Return [X, Y] of the center of cell containing provided text 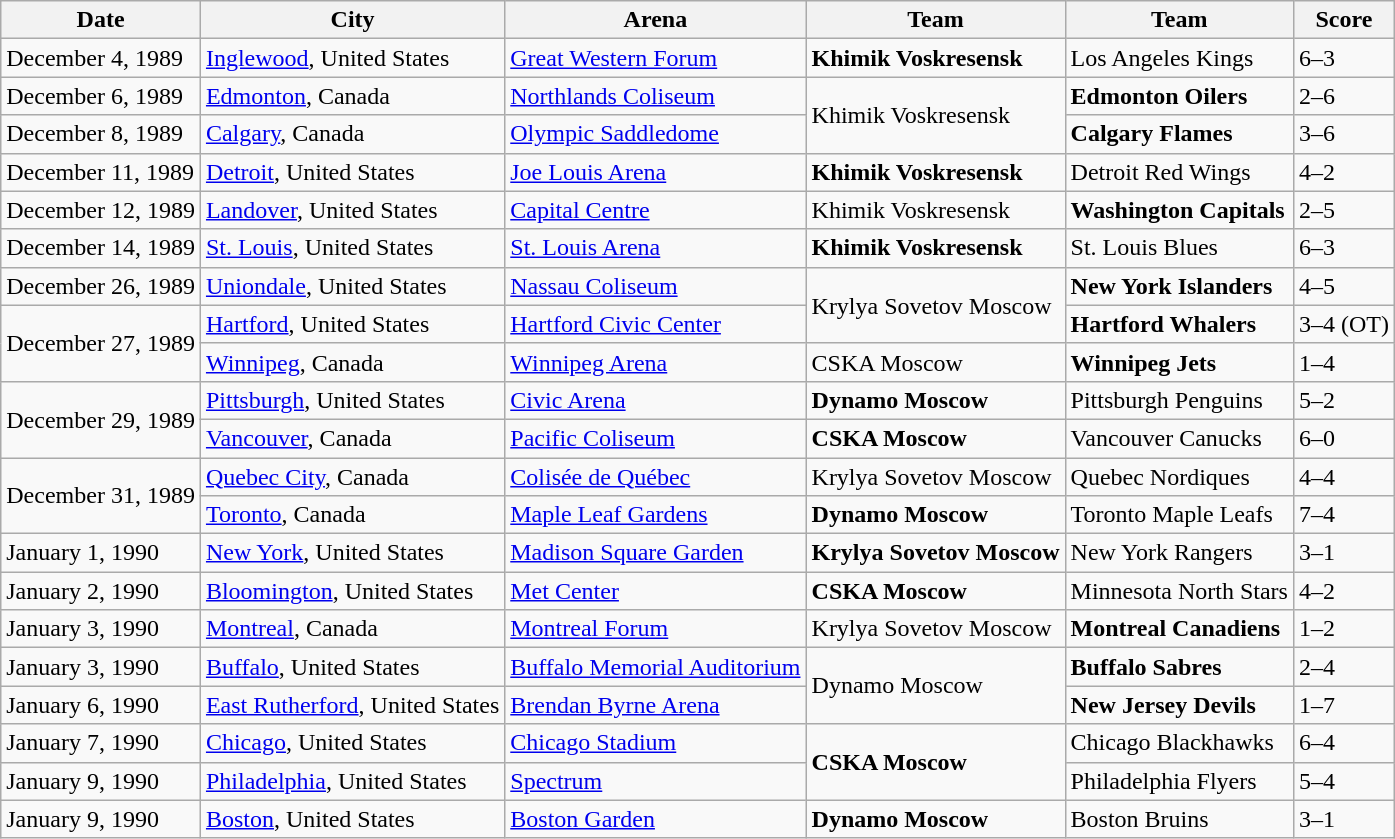
Madison Square Garden [656, 553]
Edmonton Oilers [1179, 96]
St. Louis, United States [352, 248]
January 1, 1990 [101, 553]
Chicago, United States [352, 743]
3–4 (OT) [1344, 324]
Buffalo Memorial Auditorium [656, 667]
Winnipeg Arena [656, 362]
Boston Garden [656, 819]
Arena [656, 20]
Inglewood, United States [352, 58]
Buffalo, United States [352, 667]
2–4 [1344, 667]
Quebec City, Canada [352, 477]
Colisée de Québec [656, 477]
Date [101, 20]
Brendan Byrne Arena [656, 705]
Montreal Canadiens [1179, 629]
Winnipeg, Canada [352, 362]
6–4 [1344, 743]
Philadelphia, United States [352, 781]
East Rutherford, United States [352, 705]
Pittsburgh Penguins [1179, 400]
1–7 [1344, 705]
City [352, 20]
5–4 [1344, 781]
Washington Capitals [1179, 210]
December 14, 1989 [101, 248]
Spectrum [656, 781]
December 26, 1989 [101, 286]
Chicago Blackhawks [1179, 743]
1–4 [1344, 362]
Montreal, Canada [352, 629]
3–6 [1344, 134]
December 27, 1989 [101, 343]
7–4 [1344, 515]
Landover, United States [352, 210]
5–2 [1344, 400]
Vancouver, Canada [352, 438]
Philadelphia Flyers [1179, 781]
Vancouver Canucks [1179, 438]
New York Rangers [1179, 553]
Northlands Coliseum [656, 96]
Montreal Forum [656, 629]
Boston, United States [352, 819]
Hartford Civic Center [656, 324]
Calgary, Canada [352, 134]
New York, United States [352, 553]
December 12, 1989 [101, 210]
December 29, 1989 [101, 419]
Los Angeles Kings [1179, 58]
Civic Arena [656, 400]
December 4, 1989 [101, 58]
Detroit Red Wings [1179, 172]
4–4 [1344, 477]
4–5 [1344, 286]
Pittsburgh, United States [352, 400]
Buffalo Sabres [1179, 667]
December 11, 1989 [101, 172]
January 2, 1990 [101, 591]
New Jersey Devils [1179, 705]
December 31, 1989 [101, 496]
January 7, 1990 [101, 743]
Calgary Flames [1179, 134]
Hartford, United States [352, 324]
Uniondale, United States [352, 286]
Nassau Coliseum [656, 286]
December 6, 1989 [101, 96]
2–5 [1344, 210]
Maple Leaf Gardens [656, 515]
Boston Bruins [1179, 819]
Toronto Maple Leafs [1179, 515]
Detroit, United States [352, 172]
Pacific Coliseum [656, 438]
St. Louis Blues [1179, 248]
Toronto, Canada [352, 515]
Winnipeg Jets [1179, 362]
January 6, 1990 [101, 705]
1–2 [1344, 629]
St. Louis Arena [656, 248]
Edmonton, Canada [352, 96]
Quebec Nordiques [1179, 477]
Score [1344, 20]
Great Western Forum [656, 58]
Chicago Stadium [656, 743]
New York Islanders [1179, 286]
Met Center [656, 591]
2–6 [1344, 96]
Bloomington, United States [352, 591]
6–0 [1344, 438]
Minnesota North Stars [1179, 591]
Hartford Whalers [1179, 324]
Olympic Saddledome [656, 134]
December 8, 1989 [101, 134]
Joe Louis Arena [656, 172]
Capital Centre [656, 210]
